Determine the [x, y] coordinate at the center of the cell enclosing the given text.  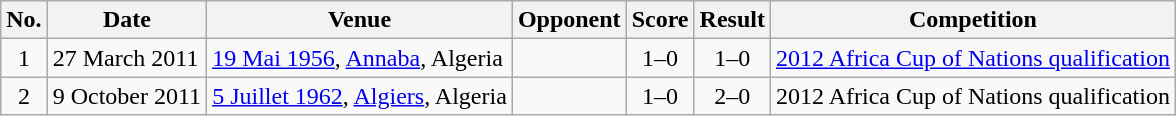
Score [660, 20]
2 [24, 96]
Venue [360, 20]
19 Mai 1956, Annaba, Algeria [360, 58]
Opponent [569, 20]
2–0 [732, 96]
Result [732, 20]
Competition [972, 20]
1 [24, 58]
Date [126, 20]
27 March 2011 [126, 58]
9 October 2011 [126, 96]
5 Juillet 1962, Algiers, Algeria [360, 96]
No. [24, 20]
